Scan for the cell matching the given text and deliver its (x, y) coordinate at center. 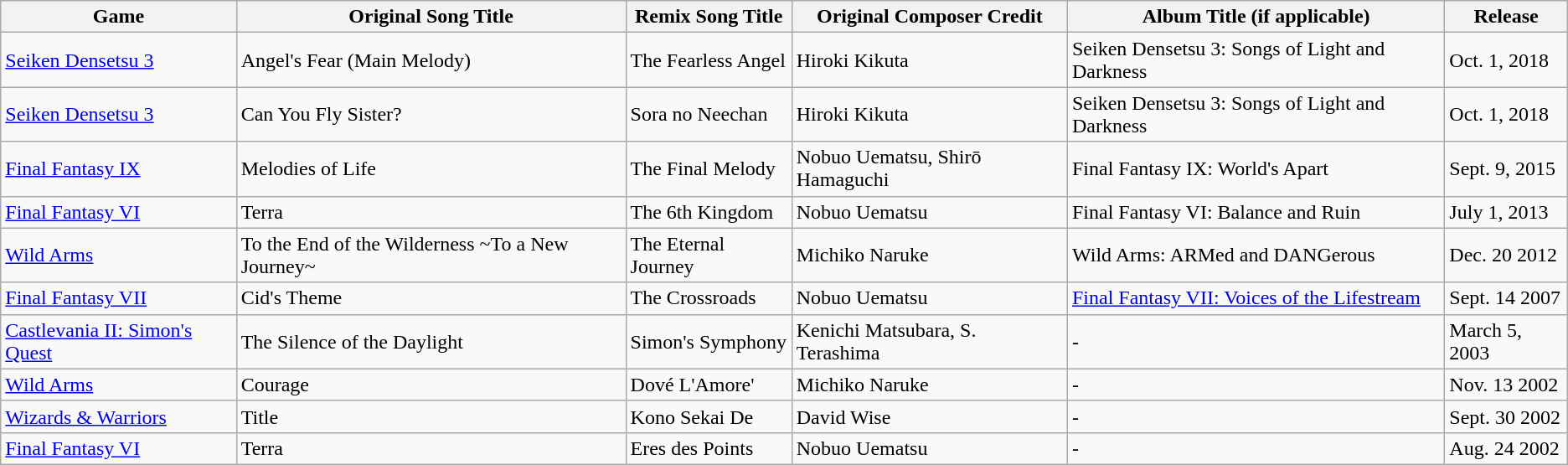
July 1, 2013 (1506, 212)
Sept. 9, 2015 (1506, 169)
Sept. 14 2007 (1506, 298)
Dové L'Amore' (709, 385)
Original Song Title (431, 17)
Nov. 13 2002 (1506, 385)
The Fearless Angel (709, 60)
Angel's Fear (Main Melody) (431, 60)
Eres des Points (709, 448)
Original Composer Credit (930, 17)
To the End of the Wilderness ~To a New Journey~ (431, 255)
Album Title (if applicable) (1256, 17)
Dec. 20 2012 (1506, 255)
Final Fantasy IX: World's Apart (1256, 169)
The Eternal Journey (709, 255)
Release (1506, 17)
Can You Fly Sister? (431, 114)
Sept. 30 2002 (1506, 416)
Aug. 24 2002 (1506, 448)
Courage (431, 385)
Simon's Symphony (709, 342)
Sora no Neechan (709, 114)
Melodies of Life (431, 169)
Wild Arms: ARMed and DANGerous (1256, 255)
Kenichi Matsubara, S. Terashima (930, 342)
Nobuo Uematsu, Shirō Hamaguchi (930, 169)
Title (431, 416)
Game (119, 17)
The Final Melody (709, 169)
Cid's Theme (431, 298)
Kono Sekai De (709, 416)
Final Fantasy VII: Voices of the Lifestream (1256, 298)
Final Fantasy VI: Balance and Ruin (1256, 212)
Final Fantasy VII (119, 298)
Castlevania II: Simon's Quest (119, 342)
The Crossroads (709, 298)
Wizards & Warriors (119, 416)
The 6th Kingdom (709, 212)
March 5, 2003 (1506, 342)
Final Fantasy IX (119, 169)
Remix Song Title (709, 17)
David Wise (930, 416)
The Silence of the Daylight (431, 342)
